Provide the [X, Y] coordinate of the cell's center where the given text is located.  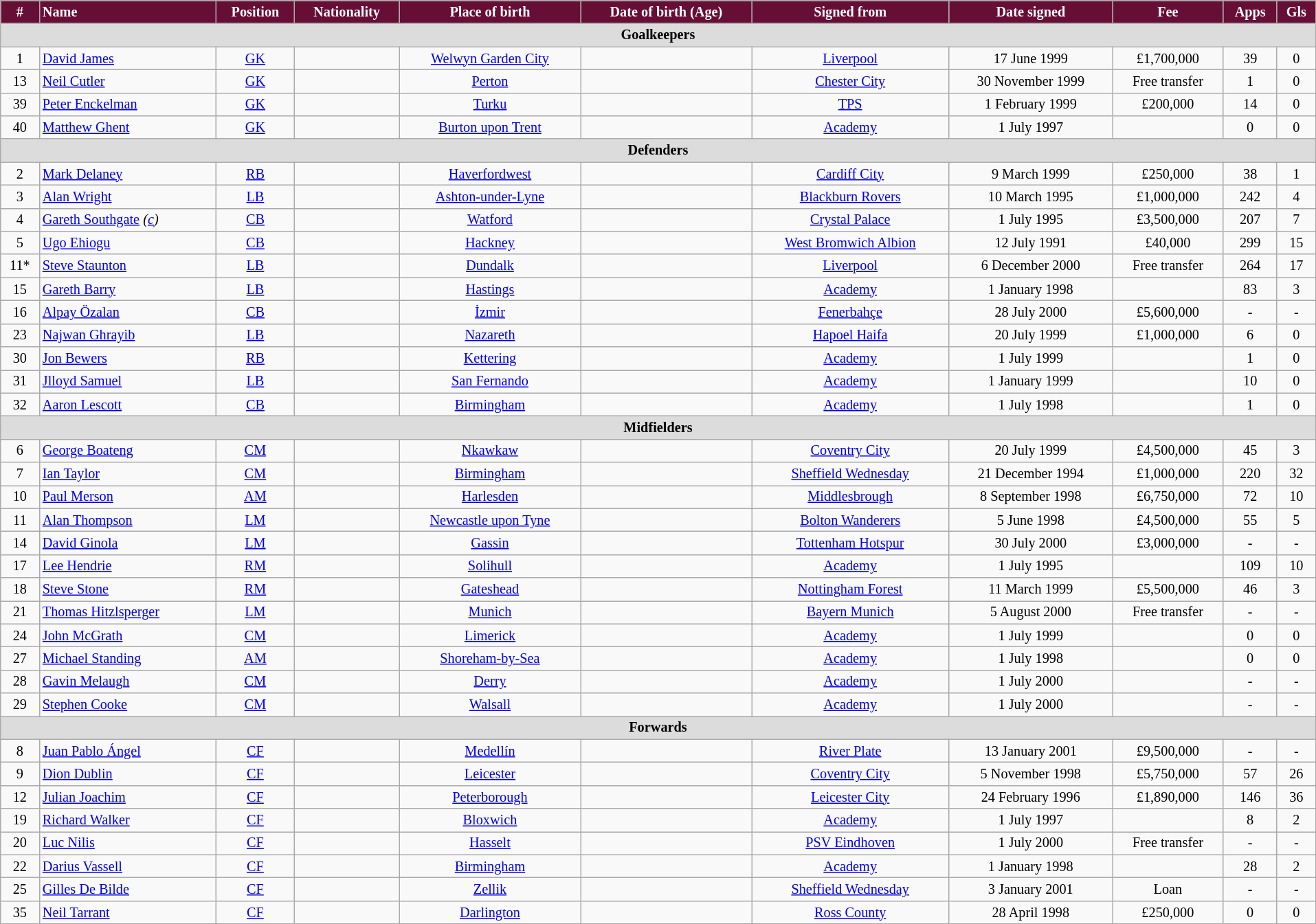
# [20, 12]
28 April 1998 [1031, 912]
Lee Hendrie [128, 566]
25 [20, 889]
West Bromwich Albion [851, 243]
Newcastle upon Tyne [490, 520]
Jon Bewers [128, 358]
Middlesbrough [851, 497]
Gassin [490, 543]
Alan Thompson [128, 520]
Signed from [851, 12]
Steve Staunton [128, 266]
10 March 1995 [1031, 196]
John McGrath [128, 635]
£200,000 [1168, 104]
220 [1250, 473]
Tottenham Hotspur [851, 543]
13 [20, 81]
£6,750,000 [1168, 497]
207 [1250, 220]
Hackney [490, 243]
Apps [1250, 12]
12 July 1991 [1031, 243]
11* [20, 266]
Peter Enckelman [128, 104]
20 [20, 843]
Fee [1168, 12]
Haverfordwest [490, 174]
109 [1250, 566]
29 [20, 705]
Ashton-under-Lyne [490, 196]
Shoreham-by-Sea [490, 658]
Zellik [490, 889]
PSV Eindhoven [851, 843]
19 [20, 820]
40 [20, 127]
264 [1250, 266]
Nkawkaw [490, 451]
Neil Tarrant [128, 912]
6 December 2000 [1031, 266]
Gavin Melaugh [128, 681]
146 [1250, 797]
Ross County [851, 912]
Stephen Cooke [128, 705]
Welwyn Garden City [490, 58]
£3,000,000 [1168, 543]
Turku [490, 104]
Michael Standing [128, 658]
San Fernando [490, 381]
Fenerbahçe [851, 312]
26 [1296, 774]
27 [20, 658]
45 [1250, 451]
David James [128, 58]
Aaron Lescott [128, 405]
24 [20, 635]
Forwards [658, 728]
Hasselt [490, 843]
Peterborough [490, 797]
Watford [490, 220]
Alpay Özalan [128, 312]
TPS [851, 104]
22 [20, 866]
5 August 2000 [1031, 612]
Position [256, 12]
24 February 1996 [1031, 797]
Paul Merson [128, 497]
£3,500,000 [1168, 220]
1 February 1999 [1031, 104]
Darlington [490, 912]
Perton [490, 81]
Defenders [658, 150]
Richard Walker [128, 820]
28 July 2000 [1031, 312]
Ian Taylor [128, 473]
8 September 1998 [1031, 497]
Gateshead [490, 589]
David Ginola [128, 543]
55 [1250, 520]
£1,890,000 [1168, 797]
46 [1250, 589]
1 January 1999 [1031, 381]
Neil Cutler [128, 81]
Juan Pablo Ángel [128, 751]
Place of birth [490, 12]
Thomas Hitzlsperger [128, 612]
Chester City [851, 81]
Goalkeepers [658, 35]
18 [20, 589]
299 [1250, 243]
Name [128, 12]
Mark Delaney [128, 174]
9 March 1999 [1031, 174]
31 [20, 381]
Jlloyd Samuel [128, 381]
Dundalk [490, 266]
Nationality [346, 12]
9 [20, 774]
£5,600,000 [1168, 312]
Kettering [490, 358]
£9,500,000 [1168, 751]
Solihull [490, 566]
Leicester City [851, 797]
Dion Dublin [128, 774]
Darius Vassell [128, 866]
£1,700,000 [1168, 58]
5 November 1998 [1031, 774]
30 July 2000 [1031, 543]
Luc Nilis [128, 843]
Harlesden [490, 497]
Blackburn Rovers [851, 196]
30 [20, 358]
Crystal Palace [851, 220]
30 November 1999 [1031, 81]
Alan Wright [128, 196]
72 [1250, 497]
Burton upon Trent [490, 127]
21 [20, 612]
Bolton Wanderers [851, 520]
Munich [490, 612]
3 January 2001 [1031, 889]
River Plate [851, 751]
Walsall [490, 705]
12 [20, 797]
5 June 1998 [1031, 520]
Medellín [490, 751]
35 [20, 912]
Bayern Munich [851, 612]
George Boateng [128, 451]
Derry [490, 681]
Steve Stone [128, 589]
36 [1296, 797]
Hapoel Haifa [851, 335]
38 [1250, 174]
242 [1250, 196]
Gareth Barry [128, 289]
16 [20, 312]
İzmir [490, 312]
11 [20, 520]
£40,000 [1168, 243]
Matthew Ghent [128, 127]
17 June 1999 [1031, 58]
21 December 1994 [1031, 473]
Date signed [1031, 12]
Bloxwich [490, 820]
83 [1250, 289]
57 [1250, 774]
Gls [1296, 12]
Limerick [490, 635]
Leicester [490, 774]
Nazareth [490, 335]
Hastings [490, 289]
Date of birth (Age) [666, 12]
£5,500,000 [1168, 589]
Ugo Ehiogu [128, 243]
Midfielders [658, 427]
£5,750,000 [1168, 774]
11 March 1999 [1031, 589]
Gilles De Bilde [128, 889]
Najwan Ghrayib [128, 335]
23 [20, 335]
Julian Joachim [128, 797]
Nottingham Forest [851, 589]
13 January 2001 [1031, 751]
Cardiff City [851, 174]
Gareth Southgate (c) [128, 220]
Loan [1168, 889]
